Find where the given text appears and provide that cell's center as [x, y] coordinate. 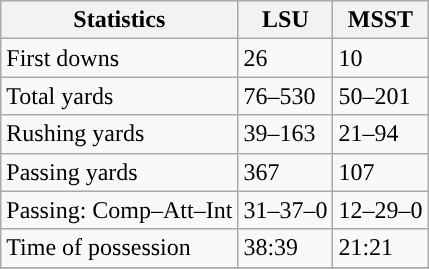
50–201 [380, 96]
38:39 [286, 248]
Rushing yards [120, 134]
21–94 [380, 134]
26 [286, 58]
31–37–0 [286, 210]
First downs [120, 58]
Passing yards [120, 172]
MSST [380, 20]
Total yards [120, 96]
21:21 [380, 248]
12–29–0 [380, 210]
Time of possession [120, 248]
LSU [286, 20]
76–530 [286, 96]
39–163 [286, 134]
107 [380, 172]
10 [380, 58]
Statistics [120, 20]
367 [286, 172]
Passing: Comp–Att–Int [120, 210]
